Capture the cell that displays the provided text and extract its (X, Y) central coordinate. 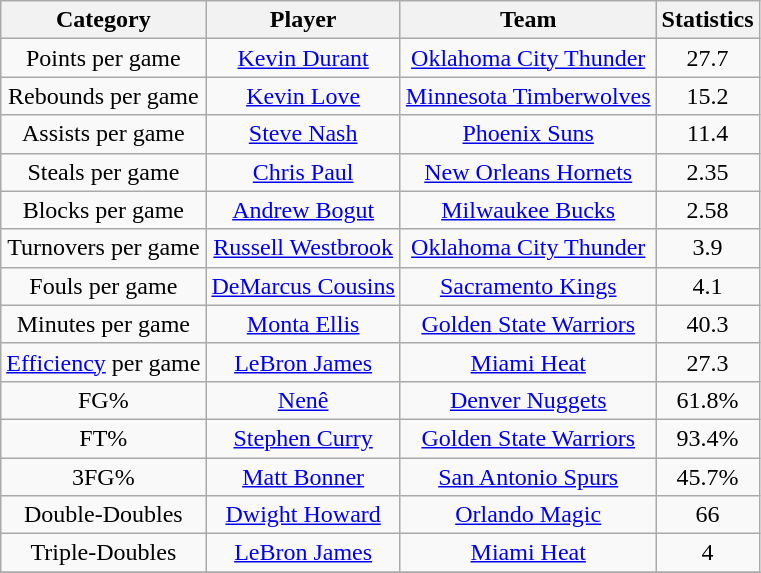
4 (708, 553)
Category (104, 20)
Points per game (104, 58)
FG% (104, 400)
Minutes per game (104, 324)
40.3 (708, 324)
3.9 (708, 248)
Team (528, 20)
3FG% (104, 477)
DeMarcus Cousins (303, 286)
Andrew Bogut (303, 210)
Triple-Doubles (104, 553)
61.8% (708, 400)
Fouls per game (104, 286)
Phoenix Suns (528, 134)
Rebounds per game (104, 96)
Dwight Howard (303, 515)
Kevin Durant (303, 58)
Turnovers per game (104, 248)
4.1 (708, 286)
Statistics (708, 20)
15.2 (708, 96)
Player (303, 20)
Orlando Magic (528, 515)
66 (708, 515)
2.35 (708, 172)
New Orleans Hornets (528, 172)
Milwaukee Bucks (528, 210)
Double-Doubles (104, 515)
Kevin Love (303, 96)
Efficiency per game (104, 362)
Chris Paul (303, 172)
Stephen Curry (303, 438)
93.4% (708, 438)
Matt Bonner (303, 477)
FT% (104, 438)
27.3 (708, 362)
27.7 (708, 58)
Sacramento Kings (528, 286)
45.7% (708, 477)
Minnesota Timberwolves (528, 96)
Nenê (303, 400)
Steve Nash (303, 134)
Russell Westbrook (303, 248)
Assists per game (104, 134)
Monta Ellis (303, 324)
Blocks per game (104, 210)
San Antonio Spurs (528, 477)
Steals per game (104, 172)
11.4 (708, 134)
2.58 (708, 210)
Denver Nuggets (528, 400)
